From the cell containing the given text, extract its center point as [x, y] coordinate. 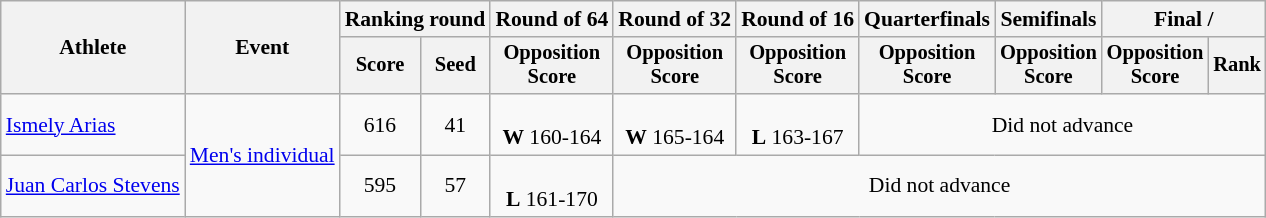
Round of 32 [674, 19]
W 160-164 [552, 124]
57 [455, 186]
Score [380, 66]
Round of 16 [798, 19]
Round of 64 [552, 19]
Ranking round [416, 19]
W 165-164 [674, 124]
L 161-170 [552, 186]
Quarterfinals [927, 19]
Event [262, 48]
41 [455, 124]
Athlete [93, 48]
Rank [1237, 66]
595 [380, 186]
Final / [1184, 19]
616 [380, 124]
Juan Carlos Stevens [93, 186]
Ismely Arias [93, 124]
L 163-167 [798, 124]
Seed [455, 66]
Semifinals [1048, 19]
Men's individual [262, 155]
